For the text-containing cell, return its midpoint in (x, y) coordinate format. 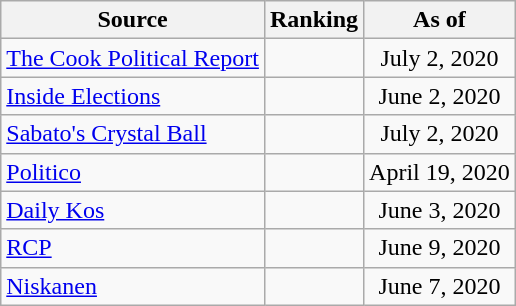
Daily Kos (133, 210)
RCP (133, 248)
June 2, 2020 (440, 96)
June 7, 2020 (440, 286)
Politico (133, 172)
April 19, 2020 (440, 172)
Inside Elections (133, 96)
Ranking (314, 20)
As of (440, 20)
The Cook Political Report (133, 58)
Sabato's Crystal Ball (133, 134)
June 9, 2020 (440, 248)
Niskanen (133, 286)
June 3, 2020 (440, 210)
Source (133, 20)
